Provide the [x, y] coordinate of the cell's center where the given text is located.  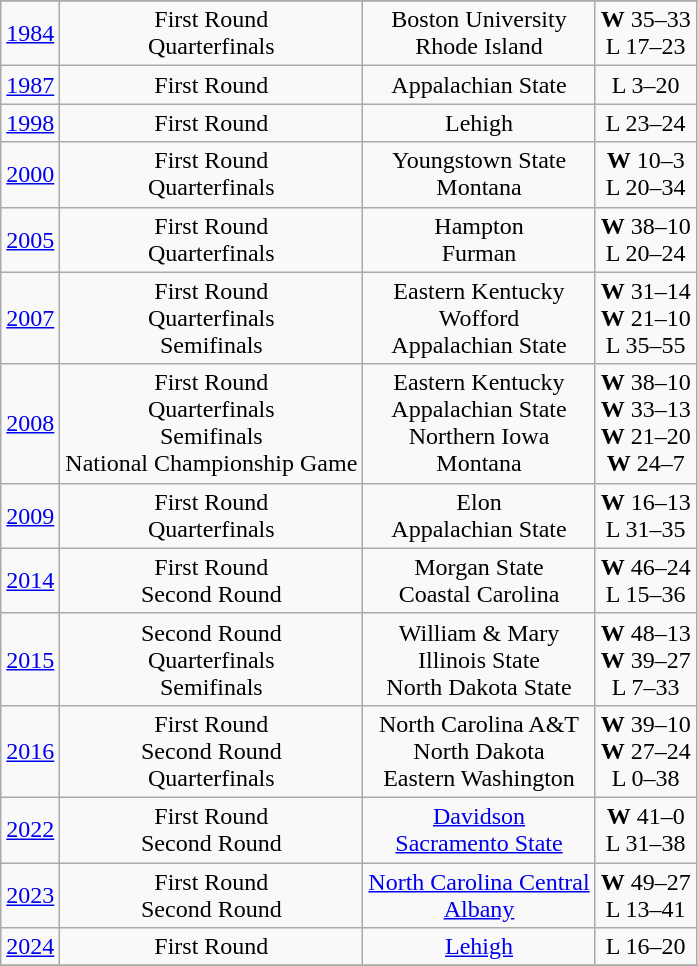
1998 [30, 123]
L 16–20 [646, 947]
W 41–0L 31–38 [646, 830]
W 48–13W 39–27L 7–33 [646, 659]
First RoundQuarterfinalsSemifinalsNational Championship Game [212, 424]
2000 [30, 174]
2015 [30, 659]
W 35–33L 17–23 [646, 34]
Youngstown StateMontana [479, 174]
HamptonFurman [479, 240]
First RoundSecond RoundQuarterfinals [212, 751]
L 23–24 [646, 123]
L 3–20 [646, 85]
2009 [30, 516]
W 46–24L 15–36 [646, 580]
W 38–10W 33–13W 21–20W 24–7 [646, 424]
2023 [30, 894]
North Carolina A&TNorth DakotaEastern Washington [479, 751]
Eastern KentuckyWoffordAppalachian State [479, 318]
W 31–14W 21–10L 35–55 [646, 318]
W 39–10W 27–24L 0–38 [646, 751]
2014 [30, 580]
First RoundQuarterfinalsSemifinals [212, 318]
W 49–27L 13–41 [646, 894]
2016 [30, 751]
2008 [30, 424]
W 16–13L 31–35 [646, 516]
W 38–10L 20–24 [646, 240]
Eastern KentuckyAppalachian StateNorthern IowaMontana [479, 424]
Boston UniversityRhode Island [479, 34]
ElonAppalachian State [479, 516]
Appalachian State [479, 85]
2022 [30, 830]
2007 [30, 318]
North Carolina CentralAlbany [479, 894]
2005 [30, 240]
1984 [30, 34]
DavidsonSacramento State [479, 830]
William & MaryIllinois StateNorth Dakota State [479, 659]
1987 [30, 85]
Second RoundQuarterfinalsSemifinals [212, 659]
2024 [30, 947]
Morgan StateCoastal Carolina [479, 580]
W 10–3L 20–34 [646, 174]
